From the cell containing the given text, extract its center point as [x, y] coordinate. 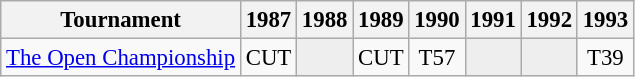
1991 [493, 20]
1993 [605, 20]
T57 [437, 58]
1989 [381, 20]
1992 [549, 20]
1990 [437, 20]
1988 [325, 20]
1987 [268, 20]
Tournament [121, 20]
T39 [605, 58]
The Open Championship [121, 58]
